For the text-containing cell, return its midpoint in (X, Y) coordinate format. 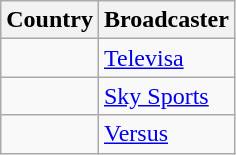
Sky Sports (166, 96)
Country (50, 20)
Televisa (166, 58)
Broadcaster (166, 20)
Versus (166, 134)
